Search for the cell housing the specified text and yield its (x, y) center coordinate. 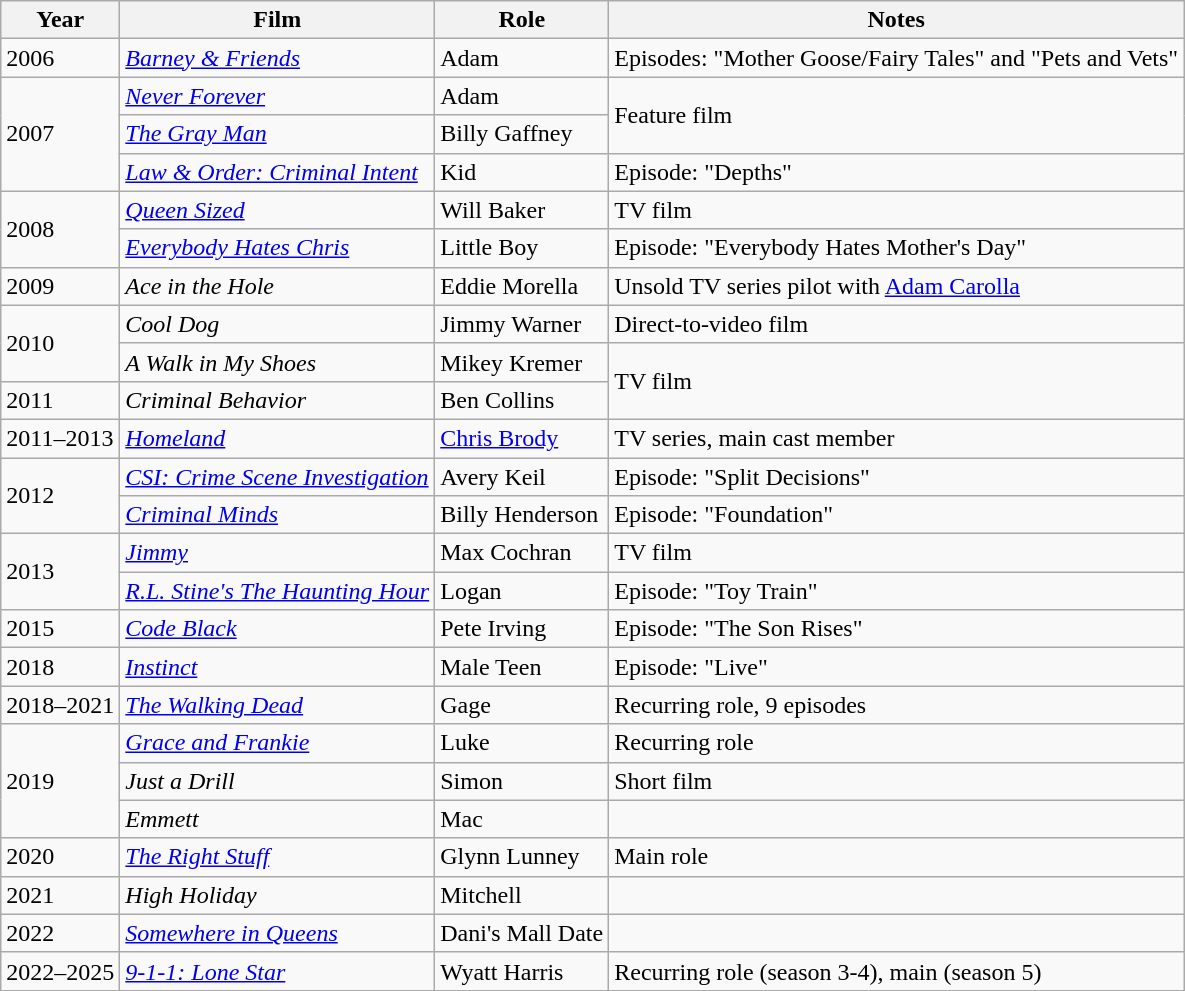
Film (278, 20)
2011–2013 (60, 438)
Episode: "Toy Train" (896, 591)
The Walking Dead (278, 705)
Episode: "Live" (896, 667)
Criminal Behavior (278, 400)
2012 (60, 496)
Episodes: "Mother Goose/Fairy Tales" and "Pets and Vets" (896, 58)
Jimmy Warner (522, 324)
Recurring role (896, 743)
Instinct (278, 667)
Episode: "Split Decisions" (896, 477)
Episode: "Foundation" (896, 515)
A Walk in My Shoes (278, 362)
Somewhere in Queens (278, 933)
Everybody Hates Chris (278, 248)
Episode: "Everybody Hates Mother's Day" (896, 248)
2008 (60, 229)
Male Teen (522, 667)
2018 (60, 667)
Queen Sized (278, 210)
2018–2021 (60, 705)
2015 (60, 629)
Episode: "Depths" (896, 172)
Short film (896, 781)
Homeland (278, 438)
Role (522, 20)
Kid (522, 172)
Jimmy (278, 553)
Chris Brody (522, 438)
Code Black (278, 629)
Mac (522, 819)
Little Boy (522, 248)
2022 (60, 933)
9-1-1: Lone Star (278, 971)
Billy Henderson (522, 515)
2010 (60, 343)
Main role (896, 857)
2019 (60, 781)
Cool Dog (278, 324)
R.L. Stine's The Haunting Hour (278, 591)
Gage (522, 705)
Law & Order: Criminal Intent (278, 172)
Episode: "The Son Rises" (896, 629)
Eddie Morella (522, 286)
Notes (896, 20)
Grace and Frankie (278, 743)
Recurring role (season 3-4), main (season 5) (896, 971)
Ace in the Hole (278, 286)
Barney & Friends (278, 58)
Direct-to-video film (896, 324)
Mitchell (522, 895)
Luke (522, 743)
Avery Keil (522, 477)
Dani's Mall Date (522, 933)
2013 (60, 572)
Unsold TV series pilot with Adam Carolla (896, 286)
2021 (60, 895)
The Gray Man (278, 134)
TV series, main cast member (896, 438)
Will Baker (522, 210)
2007 (60, 134)
Just a Drill (278, 781)
Max Cochran (522, 553)
Mikey Kremer (522, 362)
Simon (522, 781)
Feature film (896, 115)
2006 (60, 58)
2020 (60, 857)
2009 (60, 286)
Recurring role, 9 episodes (896, 705)
High Holiday (278, 895)
Glynn Lunney (522, 857)
2011 (60, 400)
Logan (522, 591)
Year (60, 20)
The Right Stuff (278, 857)
Pete Irving (522, 629)
Ben Collins (522, 400)
CSI: Crime Scene Investigation (278, 477)
Never Forever (278, 96)
Billy Gaffney (522, 134)
Criminal Minds (278, 515)
Wyatt Harris (522, 971)
Emmett (278, 819)
2022–2025 (60, 971)
